Provide the (x, y) coordinate of the cell's center where the given text is located.  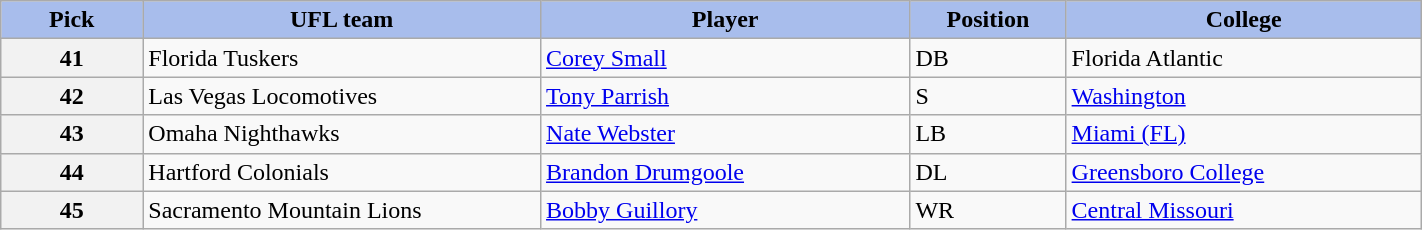
Bobby Guillory (726, 210)
DL (988, 172)
S (988, 96)
Nate Webster (726, 134)
College (1244, 20)
Position (988, 20)
Miami (FL) (1244, 134)
Florida Atlantic (1244, 58)
44 (72, 172)
Greensboro College (1244, 172)
Sacramento Mountain Lions (342, 210)
45 (72, 210)
Omaha Nighthawks (342, 134)
UFL team (342, 20)
41 (72, 58)
Pick (72, 20)
Las Vegas Locomotives (342, 96)
43 (72, 134)
Florida Tuskers (342, 58)
Corey Small (726, 58)
Player (726, 20)
Tony Parrish (726, 96)
LB (988, 134)
42 (72, 96)
Washington (1244, 96)
Brandon Drumgoole (726, 172)
DB (988, 58)
Central Missouri (1244, 210)
Hartford Colonials (342, 172)
WR (988, 210)
